Output the (X, Y) coordinate of the center of the cell containing the given text.  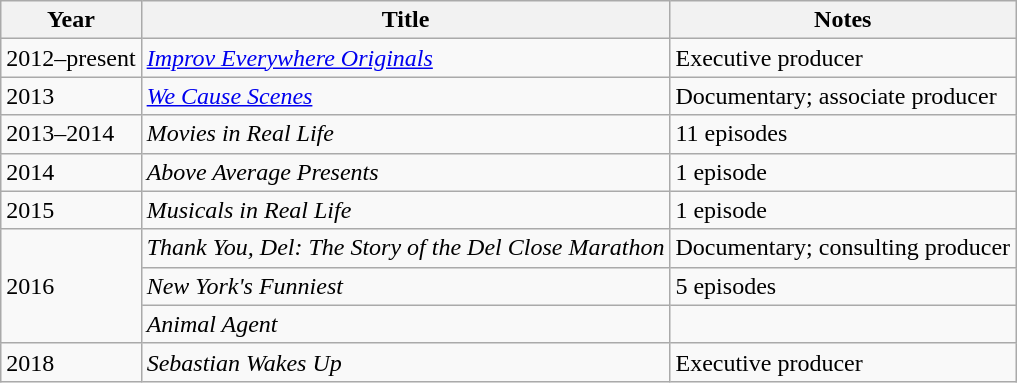
2018 (71, 362)
Documentary; consulting producer (843, 248)
Sebastian Wakes Up (406, 362)
Title (406, 20)
Thank You, Del: The Story of the Del Close Marathon (406, 248)
11 episodes (843, 134)
Year (71, 20)
2016 (71, 286)
We Cause Scenes (406, 96)
Notes (843, 20)
2013–2014 (71, 134)
Animal Agent (406, 324)
2012–present (71, 58)
Movies in Real Life (406, 134)
Documentary; associate producer (843, 96)
Improv Everywhere Originals (406, 58)
5 episodes (843, 286)
2013 (71, 96)
2015 (71, 210)
Musicals in Real Life (406, 210)
New York's Funniest (406, 286)
Above Average Presents (406, 172)
2014 (71, 172)
